For the text-containing cell, return its midpoint in (X, Y) coordinate format. 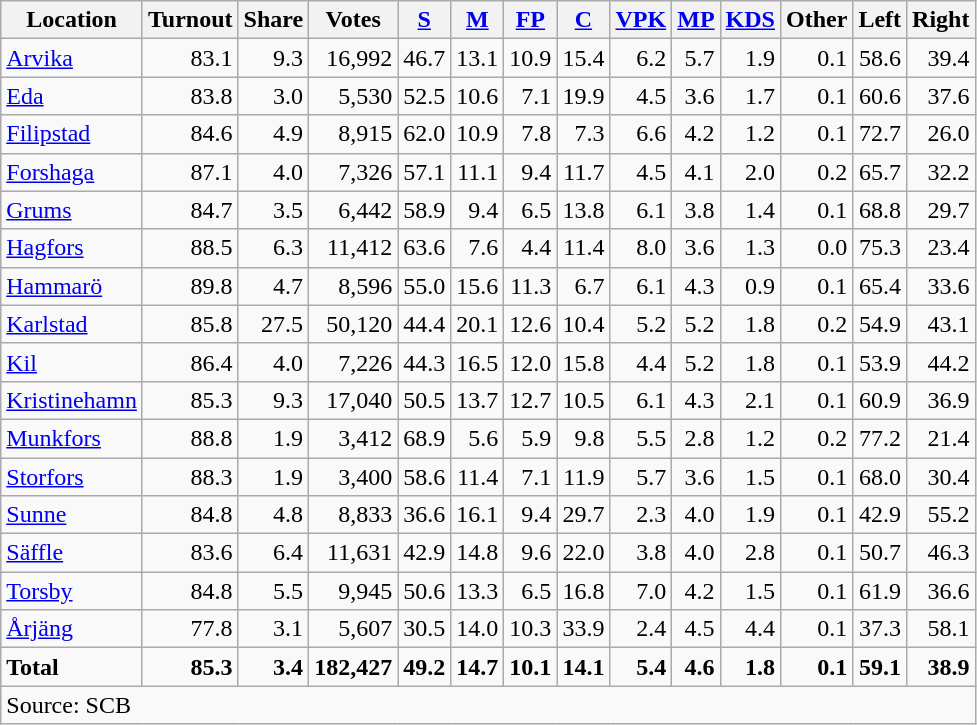
27.5 (274, 324)
55.0 (424, 286)
15.8 (584, 362)
86.4 (190, 362)
57.1 (424, 172)
10.6 (478, 96)
6.6 (641, 134)
85.8 (190, 324)
68.0 (880, 477)
5.4 (641, 667)
77.2 (880, 438)
53.9 (880, 362)
11.1 (478, 172)
8,833 (354, 515)
6,442 (354, 210)
16.5 (478, 362)
8.0 (641, 248)
Other (816, 20)
Location (72, 20)
182,427 (354, 667)
88.5 (190, 248)
13.3 (478, 591)
7.8 (530, 134)
39.4 (941, 58)
Share (274, 20)
50.7 (880, 553)
4.8 (274, 515)
VPK (641, 20)
14.0 (478, 629)
55.2 (941, 515)
22.0 (584, 553)
5.9 (530, 438)
11,631 (354, 553)
4.9 (274, 134)
15.6 (478, 286)
16.1 (478, 515)
12.6 (530, 324)
37.6 (941, 96)
3.1 (274, 629)
83.6 (190, 553)
3,400 (354, 477)
10.5 (584, 400)
8,915 (354, 134)
Karlstad (72, 324)
2.4 (641, 629)
44.2 (941, 362)
17,040 (354, 400)
Turnout (190, 20)
32.2 (941, 172)
49.2 (424, 667)
Kil (72, 362)
65.7 (880, 172)
13.7 (478, 400)
88.8 (190, 438)
3,412 (354, 438)
8,596 (354, 286)
7,226 (354, 362)
30.4 (941, 477)
MP (696, 20)
26.0 (941, 134)
9.8 (584, 438)
36.9 (941, 400)
50,120 (354, 324)
63.6 (424, 248)
6.4 (274, 553)
Forshaga (72, 172)
58.1 (941, 629)
Eda (72, 96)
Source: SCB (488, 705)
44.4 (424, 324)
44.3 (424, 362)
11,412 (354, 248)
6.3 (274, 248)
7.3 (584, 134)
19.9 (584, 96)
72.7 (880, 134)
11.3 (530, 286)
23.4 (941, 248)
43.1 (941, 324)
15.4 (584, 58)
1.7 (750, 96)
52.5 (424, 96)
88.3 (190, 477)
14.8 (478, 553)
30.5 (424, 629)
KDS (750, 20)
84.6 (190, 134)
4.6 (696, 667)
50.5 (424, 400)
Arvika (72, 58)
Filipstad (72, 134)
65.4 (880, 286)
5.6 (478, 438)
7,326 (354, 172)
Total (72, 667)
84.7 (190, 210)
62.0 (424, 134)
13.1 (478, 58)
Kristinehamn (72, 400)
68.8 (880, 210)
75.3 (880, 248)
89.8 (190, 286)
83.8 (190, 96)
Storfors (72, 477)
77.8 (190, 629)
1.3 (750, 248)
6.7 (584, 286)
1.4 (750, 210)
9,945 (354, 591)
16,992 (354, 58)
Grums (72, 210)
60.9 (880, 400)
Sunne (72, 515)
87.1 (190, 172)
Säffle (72, 553)
2.0 (750, 172)
13.8 (584, 210)
50.6 (424, 591)
58.9 (424, 210)
M (478, 20)
83.1 (190, 58)
33.9 (584, 629)
4.1 (696, 172)
60.6 (880, 96)
Votes (354, 20)
59.1 (880, 667)
21.4 (941, 438)
20.1 (478, 324)
5,607 (354, 629)
Left (880, 20)
61.9 (880, 591)
C (584, 20)
54.9 (880, 324)
Hammarö (72, 286)
46.7 (424, 58)
6.2 (641, 58)
14.7 (478, 667)
3.0 (274, 96)
2.3 (641, 515)
FP (530, 20)
5,530 (354, 96)
0.0 (816, 248)
2.1 (750, 400)
9.6 (530, 553)
11.7 (584, 172)
10.1 (530, 667)
Hagfors (72, 248)
7.6 (478, 248)
68.9 (424, 438)
12.7 (530, 400)
38.9 (941, 667)
10.3 (530, 629)
3.5 (274, 210)
16.8 (584, 591)
Årjäng (72, 629)
Munkfors (72, 438)
3.4 (274, 667)
46.3 (941, 553)
11.9 (584, 477)
14.1 (584, 667)
S (424, 20)
37.3 (880, 629)
10.4 (584, 324)
33.6 (941, 286)
12.0 (530, 362)
4.7 (274, 286)
Right (941, 20)
Torsby (72, 591)
0.9 (750, 286)
7.0 (641, 591)
